Scan for the cell matching the given text and deliver its (X, Y) coordinate at center. 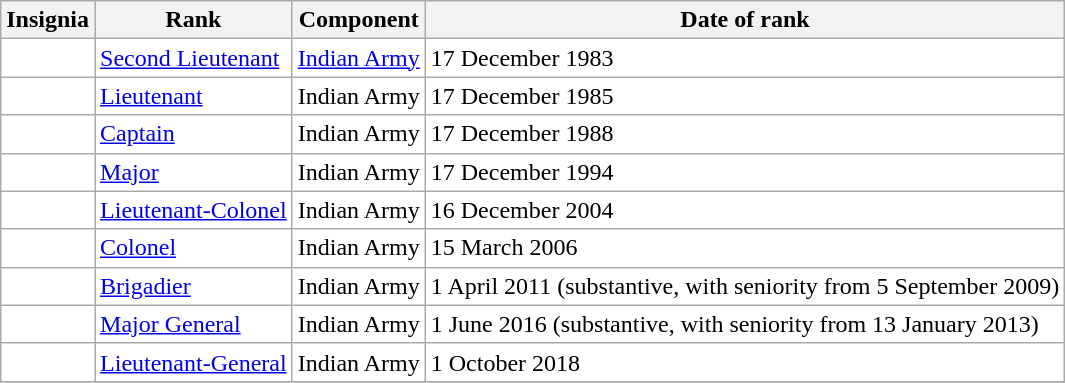
Date of rank (744, 20)
17 December 1985 (744, 96)
Major (194, 172)
17 December 1983 (744, 58)
1 June 2016 (substantive, with seniority from 13 January 2013) (744, 324)
17 December 1988 (744, 134)
Lieutenant (194, 96)
Brigadier (194, 286)
Insignia (48, 20)
Lieutenant-Colonel (194, 210)
Rank (194, 20)
Major General (194, 324)
17 December 1994 (744, 172)
16 December 2004 (744, 210)
1 April 2011 (substantive, with seniority from 5 September 2009) (744, 286)
15 March 2006 (744, 248)
Component (358, 20)
Lieutenant-General (194, 362)
Second Lieutenant (194, 58)
Captain (194, 134)
1 October 2018 (744, 362)
Colonel (194, 248)
